Return the [X, Y] coordinate for the center point of the cell that contains the specified text.  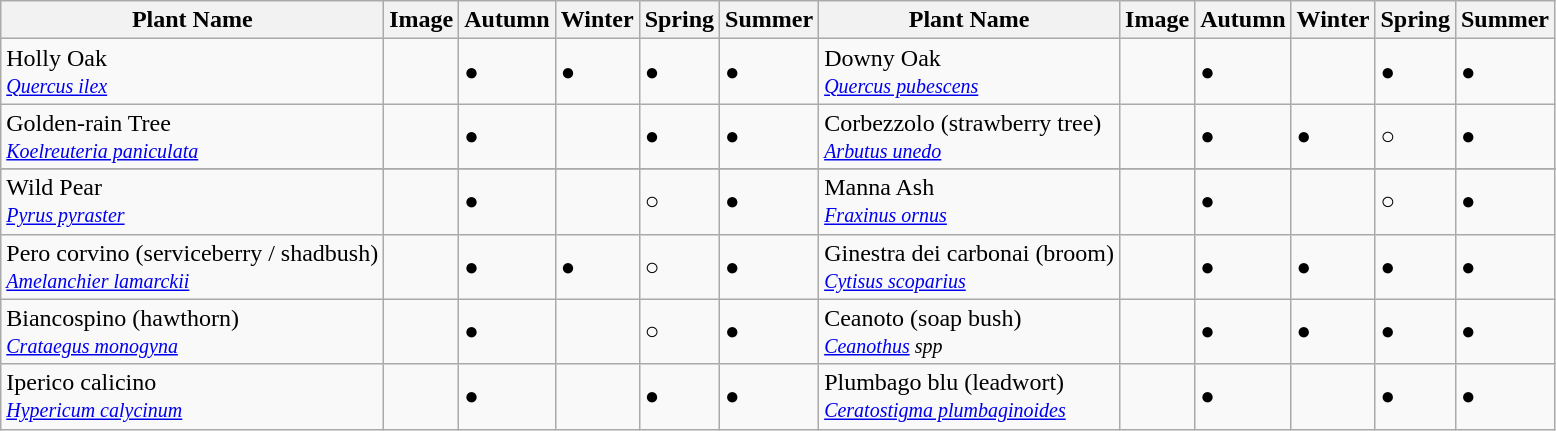
Downy OakQuercus pubescens [970, 72]
Corbezzolo (strawberry tree)Arbutus unedo [970, 136]
Biancospino (hawthorn)Crataegus monogyna [192, 332]
Wild PearPyrus pyraster [192, 202]
Pero corvino (serviceberry / shadbush)Amelanchier lamarckii [192, 266]
Holly OakQuercus ilex [192, 72]
Ceanoto (soap bush)Ceanothus spp [970, 332]
Ginestra dei carbonai (broom)Cytisus scoparius [970, 266]
Iperico calicinoHypericum calycinum [192, 396]
Golden-rain TreeKoelreuteria paniculata [192, 136]
Manna AshFraxinus ornus [970, 202]
Plumbago blu (leadwort)Ceratostigma plumbaginoides [970, 396]
